From the cell containing the given text, extract its center point as (X, Y) coordinate. 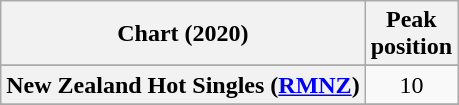
10 (411, 85)
New Zealand Hot Singles (RMNZ) (183, 85)
Chart (2020) (183, 34)
Peakposition (411, 34)
